Return the (X, Y) coordinate for the center point of the cell that contains the specified text.  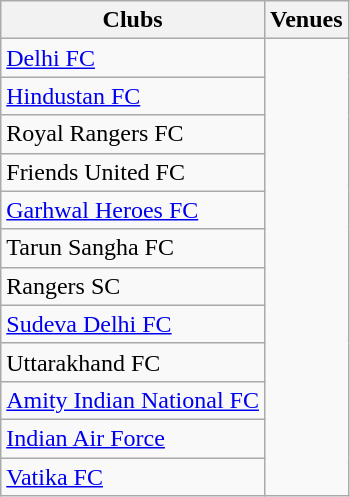
Garhwal Heroes FC (133, 210)
Venues (306, 20)
Hindustan FC (133, 96)
Friends United FC (133, 172)
Royal Rangers FC (133, 134)
Clubs (133, 20)
Delhi FC (133, 58)
Indian Air Force (133, 438)
Vatika FC (133, 477)
Tarun Sangha FC (133, 248)
Rangers SC (133, 286)
Uttarakhand FC (133, 362)
Sudeva Delhi FC (133, 324)
Amity Indian National FC (133, 400)
